Capture the cell that displays the provided text and extract its [X, Y] central coordinate. 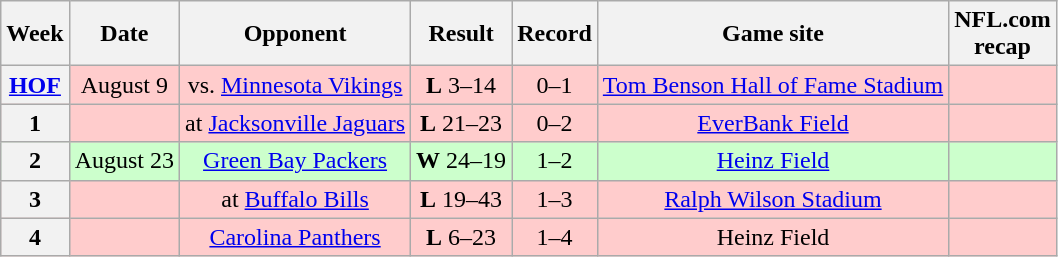
L 3–14 [462, 85]
1–2 [555, 161]
Carolina Panthers [296, 237]
EverBank Field [772, 123]
2 [35, 161]
at Buffalo Bills [296, 199]
August 23 [124, 161]
HOF [35, 85]
NFL.comrecap [1003, 34]
August 9 [124, 85]
0–1 [555, 85]
1–4 [555, 237]
Ralph Wilson Stadium [772, 199]
4 [35, 237]
Record [555, 34]
Week [35, 34]
Green Bay Packers [296, 161]
Tom Benson Hall of Fame Stadium [772, 85]
3 [35, 199]
at Jacksonville Jaguars [296, 123]
Result [462, 34]
1–3 [555, 199]
1 [35, 123]
Date [124, 34]
Opponent [296, 34]
L 19–43 [462, 199]
L 21–23 [462, 123]
Game site [772, 34]
vs. Minnesota Vikings [296, 85]
L 6–23 [462, 237]
W 24–19 [462, 161]
0–2 [555, 123]
